Find where the given text appears and provide that cell's center as (X, Y) coordinate. 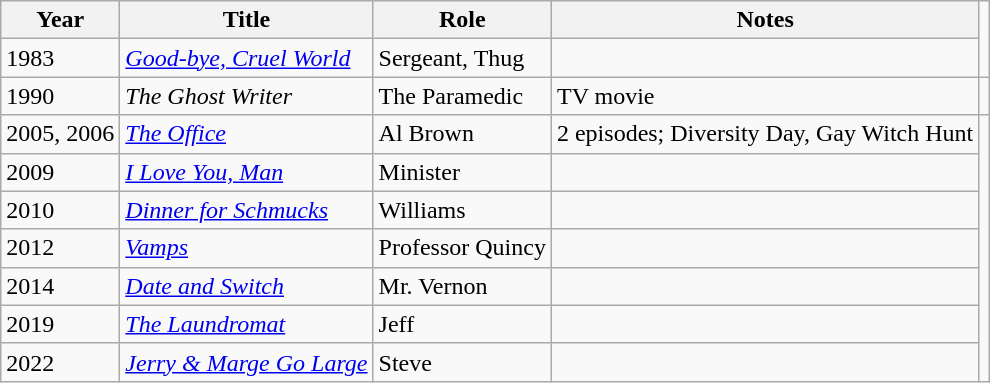
Date and Switch (246, 286)
Dinner for Schmucks (246, 210)
Jerry & Marge Go Large (246, 362)
The Laundromat (246, 324)
Minister (462, 172)
Mr. Vernon (462, 286)
TV movie (764, 96)
The Ghost Writer (246, 96)
1990 (60, 96)
2022 (60, 362)
The Office (246, 134)
The Paramedic (462, 96)
Sergeant, Thug (462, 58)
1983 (60, 58)
2 episodes; Diversity Day, Gay Witch Hunt (764, 134)
2010 (60, 210)
2005, 2006 (60, 134)
Al Brown (462, 134)
2012 (60, 248)
Good-bye, Cruel World (246, 58)
2019 (60, 324)
Jeff (462, 324)
Professor Quincy (462, 248)
2009 (60, 172)
Notes (764, 20)
Role (462, 20)
2014 (60, 286)
I Love You, Man (246, 172)
Williams (462, 210)
Steve (462, 362)
Vamps (246, 248)
Title (246, 20)
Year (60, 20)
